Determine the (x, y) coordinate at the center of the cell enclosing the given text.  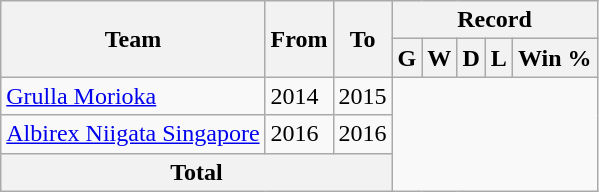
Albirex Niigata Singapore (133, 134)
From (299, 39)
W (440, 58)
Win % (554, 58)
Record (494, 20)
2015 (362, 96)
G (407, 58)
Grulla Morioka (133, 96)
L (498, 58)
2014 (299, 96)
Team (133, 39)
D (471, 58)
To (362, 39)
Total (196, 172)
